Scan for the cell matching the given text and deliver its [X, Y] coordinate at center. 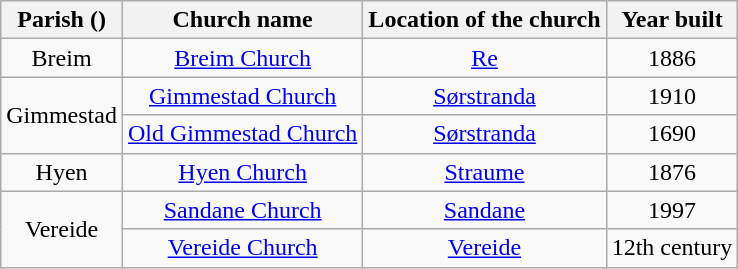
Breim Church [242, 58]
Hyen Church [242, 172]
Gimmestad [62, 115]
Hyen [62, 172]
1876 [672, 172]
1997 [672, 210]
Straume [484, 172]
Sandane [484, 210]
Old Gimmestad Church [242, 134]
Re [484, 58]
Year built [672, 20]
1910 [672, 96]
Vereide Church [242, 248]
1690 [672, 134]
1886 [672, 58]
Sandane Church [242, 210]
Church name [242, 20]
Gimmestad Church [242, 96]
12th century [672, 248]
Breim [62, 58]
Location of the church [484, 20]
Parish () [62, 20]
